Pinpoint the cell where the given text exists, returning its [x, y] midpoint coordinate. 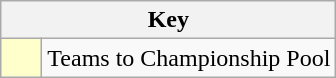
Teams to Championship Pool [189, 58]
Key [168, 20]
